Capture the cell that displays the provided text and extract its [x, y] central coordinate. 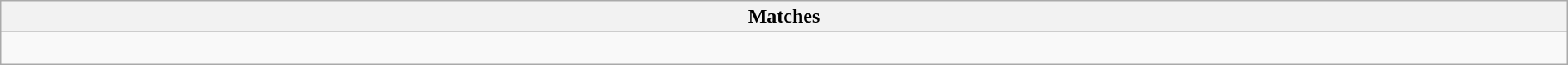
Matches [784, 17]
